Locate the cell with the specified text and output its [x, y] center coordinate. 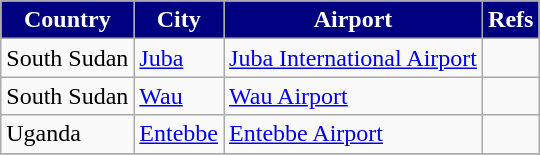
Wau [179, 96]
Country [68, 20]
Refs [511, 20]
City [179, 20]
Entebbe Airport [354, 134]
Juba [179, 58]
Uganda [68, 134]
Airport [354, 20]
Juba International Airport [354, 58]
Wau Airport [354, 96]
Entebbe [179, 134]
